Output the [X, Y] coordinate of the center of the cell containing the given text.  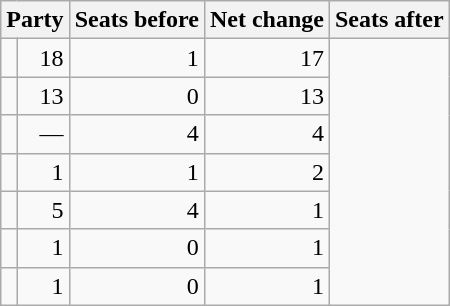
Seats after [389, 20]
Net change [266, 20]
2 [266, 172]
5 [43, 210]
17 [266, 58]
Party [35, 20]
Seats before [136, 20]
— [43, 134]
18 [43, 58]
